Return [x, y] of the center of cell containing provided text 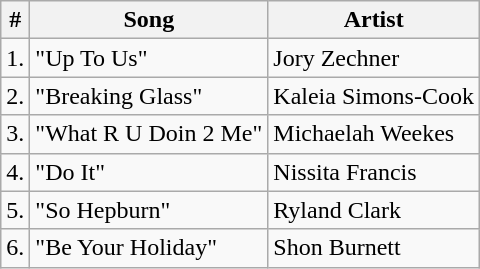
"Be Your Holiday" [149, 248]
Shon Burnett [374, 248]
6. [16, 248]
3. [16, 134]
5. [16, 210]
"What R U Doin 2 Me" [149, 134]
"Up To Us" [149, 58]
Michaelah Weekes [374, 134]
Artist [374, 20]
Ryland Clark [374, 210]
"Breaking Glass" [149, 96]
"Do It" [149, 172]
Kaleia Simons-Cook [374, 96]
Nissita Francis [374, 172]
1. [16, 58]
Song [149, 20]
2. [16, 96]
Jory Zechner [374, 58]
"So Hepburn" [149, 210]
4. [16, 172]
# [16, 20]
